Locate the cell with the specified text and output its (X, Y) center coordinate. 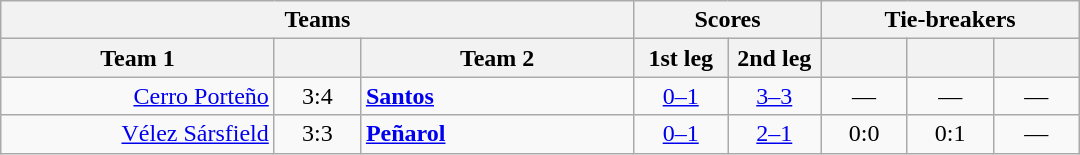
Teams (318, 20)
3:3 (317, 134)
2nd leg (775, 58)
Peñarol (497, 134)
Cerro Porteño (138, 96)
Santos (497, 96)
Vélez Sársfield (138, 134)
Tie-breakers (950, 20)
0:0 (864, 134)
0:1 (950, 134)
2–1 (775, 134)
Scores (728, 20)
1st leg (681, 58)
Team 2 (497, 58)
3:4 (317, 96)
Team 1 (138, 58)
3–3 (775, 96)
